For the text-containing cell, return its midpoint in (x, y) coordinate format. 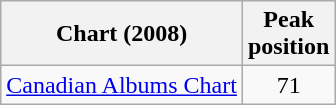
Chart (2008) (122, 34)
Peakposition (288, 34)
71 (288, 85)
Canadian Albums Chart (122, 85)
